From the cell containing the given text, extract its center point as (X, Y) coordinate. 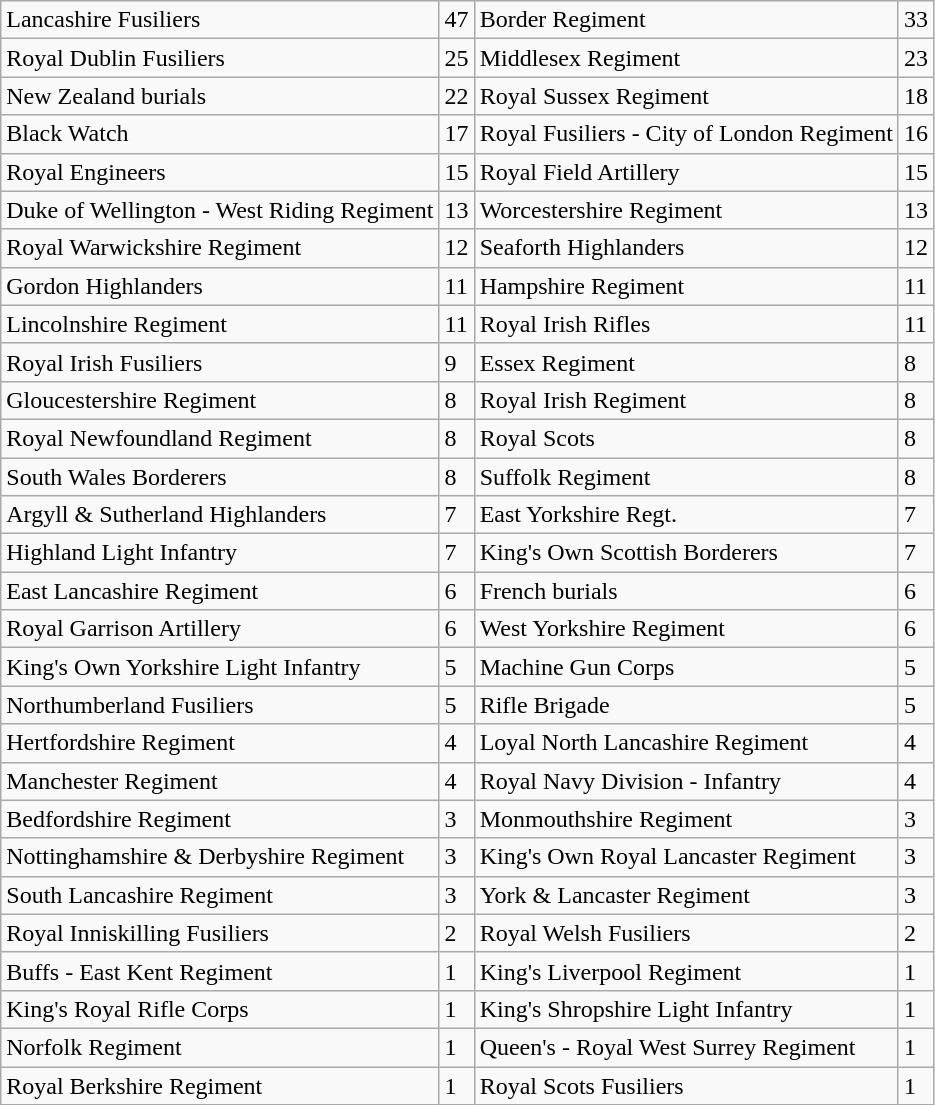
Royal Scots (686, 438)
Nottinghamshire & Derbyshire Regiment (220, 857)
47 (456, 20)
Royal Fusiliers - City of London Regiment (686, 134)
York & Lancaster Regiment (686, 895)
17 (456, 134)
Rifle Brigade (686, 705)
Suffolk Regiment (686, 477)
Royal Navy Division - Infantry (686, 781)
Black Watch (220, 134)
33 (916, 20)
23 (916, 58)
King's Royal Rifle Corps (220, 1009)
Essex Regiment (686, 362)
Gloucestershire Regiment (220, 400)
Duke of Wellington - West Riding Regiment (220, 210)
Middlesex Regiment (686, 58)
Border Regiment (686, 20)
King's Own Scottish Borderers (686, 553)
Royal Warwickshire Regiment (220, 248)
Royal Engineers (220, 172)
Machine Gun Corps (686, 667)
Royal Newfoundland Regiment (220, 438)
Queen's - Royal West Surrey Regiment (686, 1047)
16 (916, 134)
Seaforth Highlanders (686, 248)
Royal Berkshire Regiment (220, 1085)
King's Shropshire Light Infantry (686, 1009)
East Yorkshire Regt. (686, 515)
Lincolnshire Regiment (220, 324)
Hertfordshire Regiment (220, 743)
West Yorkshire Regiment (686, 629)
Worcestershire Regiment (686, 210)
25 (456, 58)
South Wales Borderers (220, 477)
Royal Welsh Fusiliers (686, 933)
18 (916, 96)
Manchester Regiment (220, 781)
9 (456, 362)
French burials (686, 591)
Royal Field Artillery (686, 172)
22 (456, 96)
King's Own Royal Lancaster Regiment (686, 857)
Highland Light Infantry (220, 553)
Royal Inniskilling Fusiliers (220, 933)
New Zealand burials (220, 96)
Lancashire Fusiliers (220, 20)
Royal Irish Rifles (686, 324)
Royal Dublin Fusiliers (220, 58)
Monmouthshire Regiment (686, 819)
Royal Irish Fusiliers (220, 362)
Loyal North Lancashire Regiment (686, 743)
East Lancashire Regiment (220, 591)
Royal Scots Fusiliers (686, 1085)
Northumberland Fusiliers (220, 705)
Argyll & Sutherland Highlanders (220, 515)
Hampshire Regiment (686, 286)
King's Liverpool Regiment (686, 971)
Gordon Highlanders (220, 286)
Bedfordshire Regiment (220, 819)
Norfolk Regiment (220, 1047)
King's Own Yorkshire Light Infantry (220, 667)
South Lancashire Regiment (220, 895)
Buffs - East Kent Regiment (220, 971)
Royal Garrison Artillery (220, 629)
Royal Irish Regiment (686, 400)
Royal Sussex Regiment (686, 96)
